Search for the cell housing the specified text and yield its (x, y) center coordinate. 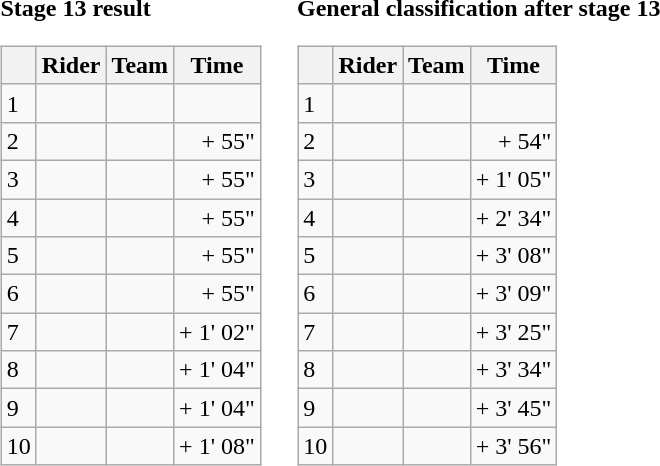
+ 1' 05" (514, 179)
+ 3' 45" (514, 408)
+ 2' 34" (514, 217)
+ 54" (514, 141)
+ 1' 02" (218, 332)
+ 3' 09" (514, 294)
+ 1' 08" (218, 446)
+ 3' 34" (514, 370)
+ 3' 56" (514, 446)
+ 3' 25" (514, 332)
+ 3' 08" (514, 256)
